Identify which cell holds the provided text, then report its (X, Y) central coordinate. 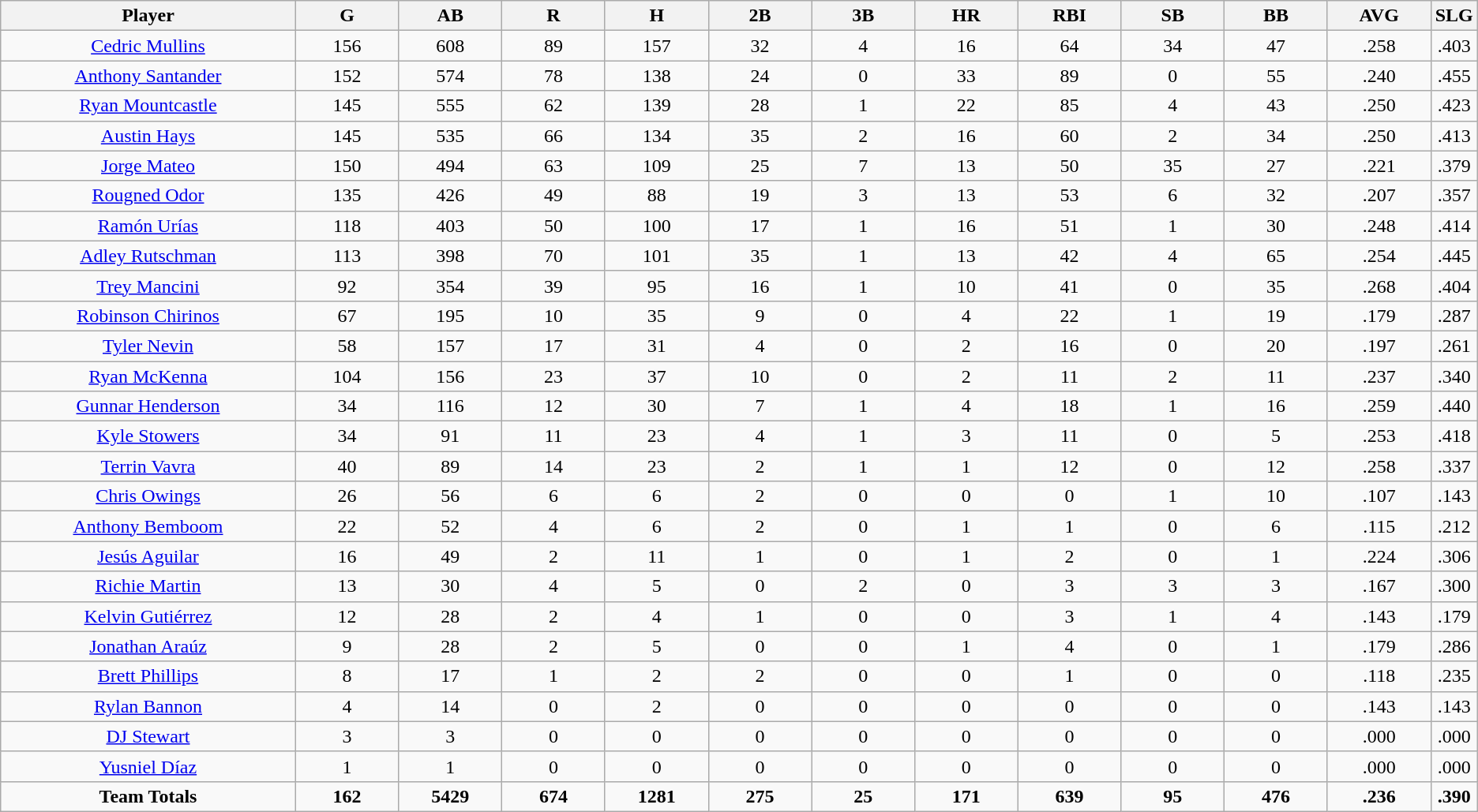
92 (347, 286)
42 (1069, 256)
.212 (1454, 526)
.253 (1379, 436)
SLG (1454, 16)
BB (1276, 16)
Jesús Aguilar (148, 556)
53 (1069, 196)
64 (1069, 46)
HR (966, 16)
118 (347, 226)
100 (657, 226)
Rylan Bannon (148, 706)
3B (864, 16)
Brett Phillips (148, 676)
41 (1069, 286)
Richie Martin (148, 586)
.337 (1454, 466)
5429 (450, 796)
555 (450, 106)
.207 (1379, 196)
101 (657, 256)
152 (347, 76)
162 (347, 796)
Trey Mancini (148, 286)
403 (450, 226)
.440 (1454, 406)
.237 (1379, 376)
Player (148, 16)
.379 (1454, 166)
R (554, 16)
113 (347, 256)
58 (347, 346)
AB (450, 16)
398 (450, 256)
494 (450, 166)
Ryan McKenna (148, 376)
Gunnar Henderson (148, 406)
Team Totals (148, 796)
70 (554, 256)
.390 (1454, 796)
195 (450, 316)
.107 (1379, 496)
78 (554, 76)
Terrin Vavra (148, 466)
91 (450, 436)
Rougned Odor (148, 196)
674 (554, 796)
.115 (1379, 526)
Cedric Mullins (148, 46)
.404 (1454, 286)
.197 (1379, 346)
104 (347, 376)
AVG (1379, 16)
275 (760, 796)
52 (450, 526)
85 (1069, 106)
.414 (1454, 226)
40 (347, 466)
G (347, 16)
138 (657, 76)
139 (657, 106)
171 (966, 796)
Anthony Santander (148, 76)
1281 (657, 796)
.445 (1454, 256)
Kyle Stowers (148, 436)
608 (450, 46)
33 (966, 76)
63 (554, 166)
.167 (1379, 586)
51 (1069, 226)
135 (347, 196)
88 (657, 196)
Ryan Mountcastle (148, 106)
574 (450, 76)
SB (1173, 16)
.248 (1379, 226)
31 (657, 346)
56 (450, 496)
8 (347, 676)
Adley Rutschman (148, 256)
.240 (1379, 76)
.259 (1379, 406)
66 (554, 136)
.118 (1379, 676)
.261 (1454, 346)
.224 (1379, 556)
639 (1069, 796)
Ramón Urías (148, 226)
.287 (1454, 316)
150 (347, 166)
.286 (1454, 646)
18 (1069, 406)
Jonathan Araúz (148, 646)
Robinson Chirinos (148, 316)
H (657, 16)
27 (1276, 166)
.357 (1454, 196)
24 (760, 76)
62 (554, 106)
116 (450, 406)
65 (1276, 256)
.403 (1454, 46)
Anthony Bemboom (148, 526)
535 (450, 136)
426 (450, 196)
109 (657, 166)
55 (1276, 76)
Austin Hays (148, 136)
43 (1276, 106)
Kelvin Gutiérrez (148, 616)
20 (1276, 346)
Yusniel Díaz (148, 766)
.235 (1454, 676)
60 (1069, 136)
2B (760, 16)
.300 (1454, 586)
134 (657, 136)
.306 (1454, 556)
.268 (1379, 286)
39 (554, 286)
.413 (1454, 136)
47 (1276, 46)
.423 (1454, 106)
Jorge Mateo (148, 166)
.340 (1454, 376)
.455 (1454, 76)
476 (1276, 796)
.221 (1379, 166)
DJ Stewart (148, 736)
.254 (1379, 256)
RBI (1069, 16)
26 (347, 496)
37 (657, 376)
Tyler Nevin (148, 346)
.236 (1379, 796)
67 (347, 316)
.418 (1454, 436)
354 (450, 286)
Chris Owings (148, 496)
